Identify which cell holds the provided text, then report its (x, y) central coordinate. 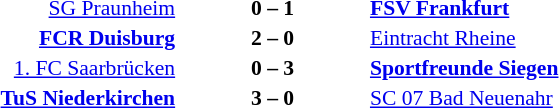
0 – 3 (272, 68)
2 – 0 (272, 38)
